Locate the cell with the specified text and output its (X, Y) center coordinate. 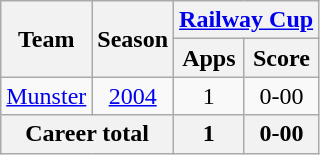
Team (46, 39)
2004 (133, 96)
Railway Cup (246, 20)
Season (133, 39)
Apps (210, 58)
Munster (46, 96)
Career total (88, 134)
Score (281, 58)
